Capture the cell that displays the provided text and extract its (x, y) central coordinate. 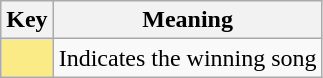
Key (27, 20)
Meaning (188, 20)
Indicates the winning song (188, 58)
